Detect which cell encompasses the target text, then output its (x, y) center coordinate. 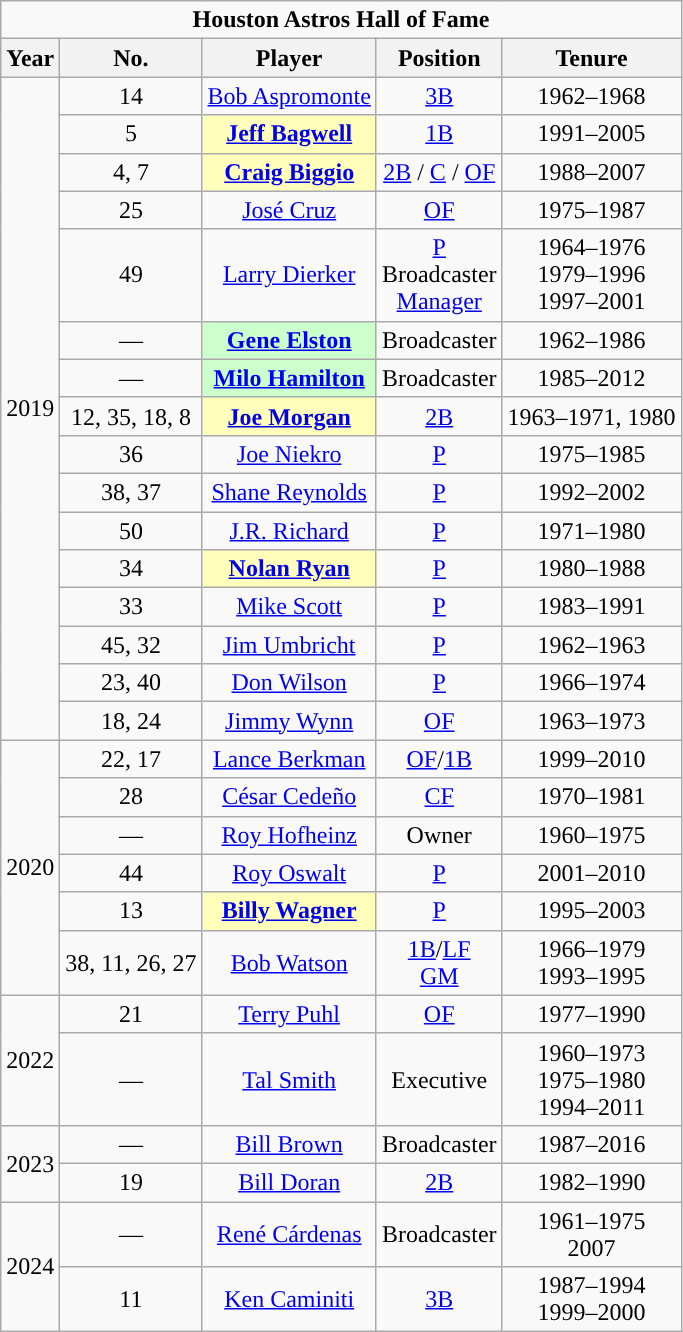
18, 24 (131, 721)
2019 (30, 408)
César Cedeño (289, 797)
13 (131, 911)
Tenure (592, 58)
2B / C / OF (439, 172)
Shane Reynolds (289, 492)
49 (131, 275)
1988–2007 (592, 172)
Tal Smith (289, 1079)
José Cruz (289, 210)
Nolan Ryan (289, 569)
OF/1B (439, 759)
Year (30, 58)
2024 (30, 1267)
34 (131, 569)
1962–1986 (592, 340)
12, 35, 18, 8 (131, 416)
1977–1990 (592, 1014)
Ken Caminiti (289, 1300)
1995–2003 (592, 911)
J.R. Richard (289, 531)
1B (439, 134)
1964–19761979–19961997–2001 (592, 275)
1992–2002 (592, 492)
Bill Brown (289, 1144)
Executive (439, 1079)
1966–1974 (592, 683)
1960–1975 (592, 835)
1975–1985 (592, 454)
2001–2010 (592, 873)
36 (131, 454)
11 (131, 1300)
50 (131, 531)
1963–1971, 1980 (592, 416)
1963–1973 (592, 721)
Owner (439, 835)
Jeff Bagwell (289, 134)
19 (131, 1182)
Bob Aspromonte (289, 96)
1987–2016 (592, 1144)
5 (131, 134)
Houston Astros Hall of Fame (341, 20)
Roy Oswalt (289, 873)
1999–2010 (592, 759)
1966–1979 1993–1995 (592, 962)
33 (131, 607)
14 (131, 96)
1960–1973 1975–1980 1994–2011 (592, 1079)
Billy Wagner (289, 911)
1962–1968 (592, 96)
2020 (30, 868)
Jim Umbricht (289, 645)
Larry Dierker (289, 275)
PBroadcasterManager (439, 275)
25 (131, 210)
Craig Biggio (289, 172)
Don Wilson (289, 683)
2023 (30, 1163)
Lance Berkman (289, 759)
Gene Elston (289, 340)
1970–1981 (592, 797)
Joe Niekro (289, 454)
22, 17 (131, 759)
1B/LF GM (439, 962)
44 (131, 873)
Bob Watson (289, 962)
Player (289, 58)
1987–1994 1999–2000 (592, 1300)
1980–1988 (592, 569)
23, 40 (131, 683)
1961–1975 2007 (592, 1234)
Bill Doran (289, 1182)
Jimmy Wynn (289, 721)
Joe Morgan (289, 416)
1975–1987 (592, 210)
28 (131, 797)
45, 32 (131, 645)
No. (131, 58)
CF (439, 797)
1971–1980 (592, 531)
1982–1990 (592, 1182)
38, 11, 26, 27 (131, 962)
1983–1991 (592, 607)
2022 (30, 1060)
4, 7 (131, 172)
1985–2012 (592, 378)
Milo Hamilton (289, 378)
Mike Scott (289, 607)
Terry Puhl (289, 1014)
Position (439, 58)
René Cárdenas (289, 1234)
21 (131, 1014)
38, 37 (131, 492)
Roy Hofheinz (289, 835)
1991–2005 (592, 134)
1962–1963 (592, 645)
